Extract the [X, Y] coordinate from the center of the cell holding the provided text.  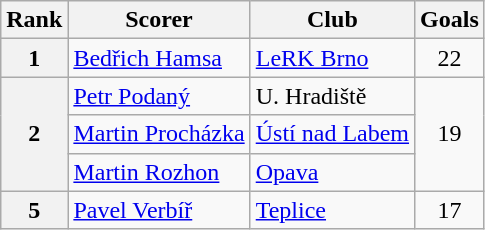
U. Hradiště [332, 96]
Martin Rozhon [159, 172]
Opava [332, 172]
Pavel Verbíř [159, 210]
Petr Podaný [159, 96]
Scorer [159, 20]
LeRK Brno [332, 58]
Rank [34, 20]
2 [34, 134]
19 [450, 134]
1 [34, 58]
Club [332, 20]
Teplice [332, 210]
Bedřich Hamsa [159, 58]
22 [450, 58]
Goals [450, 20]
17 [450, 210]
5 [34, 210]
Ústí nad Labem [332, 134]
Martin Procházka [159, 134]
